Find where the given text appears and provide that cell's center as (X, Y) coordinate. 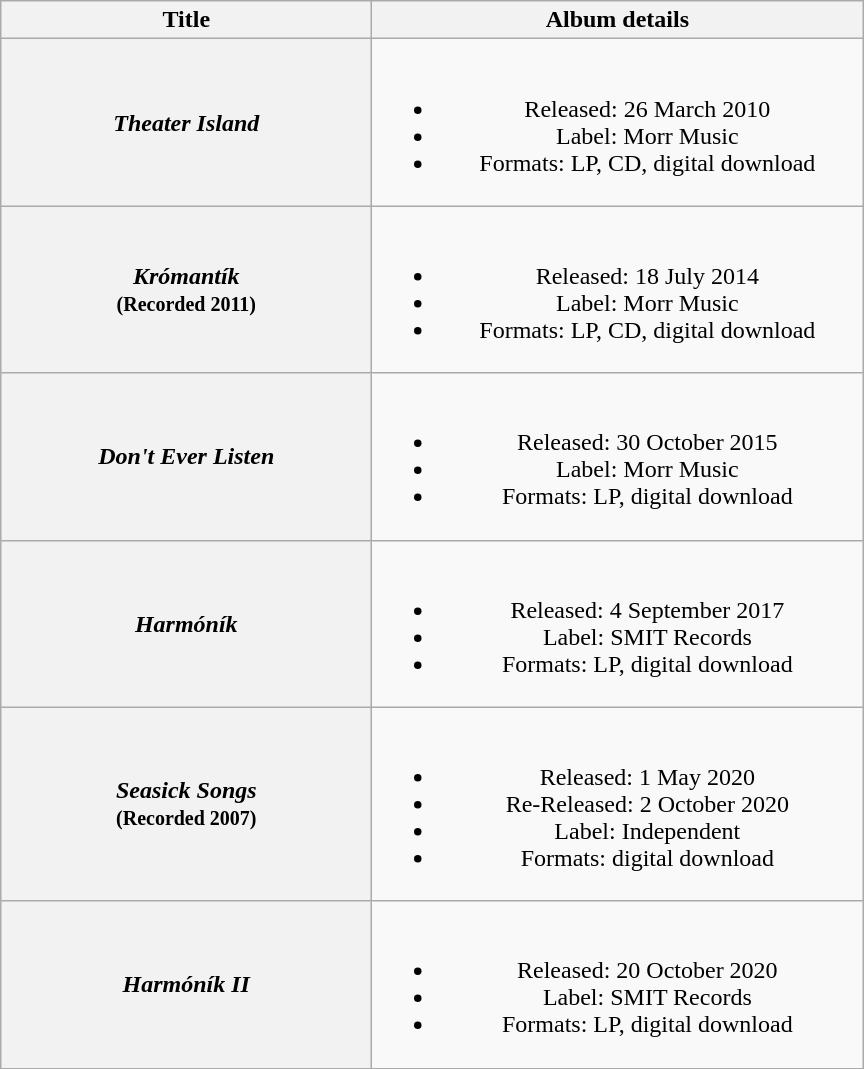
Krómantík(Recorded 2011) (186, 290)
Theater Island (186, 122)
Don't Ever Listen (186, 456)
Album details (618, 20)
Seasick Songs(Recorded 2007) (186, 804)
Released: 1 May 2020Re-Released: 2 October 2020Label: IndependentFormats: digital download (618, 804)
Title (186, 20)
Released: 20 October 2020Label: SMIT RecordsFormats: LP, digital download (618, 984)
Harmóník (186, 624)
Released: 4 September 2017Label: SMIT RecordsFormats: LP, digital download (618, 624)
Harmóník II (186, 984)
Released: 26 March 2010Label: Morr MusicFormats: LP, CD, digital download (618, 122)
Released: 18 July 2014Label: Morr MusicFormats: LP, CD, digital download (618, 290)
Released: 30 October 2015Label: Morr MusicFormats: LP, digital download (618, 456)
